Output the (X, Y) coordinate of the center of the cell containing the given text.  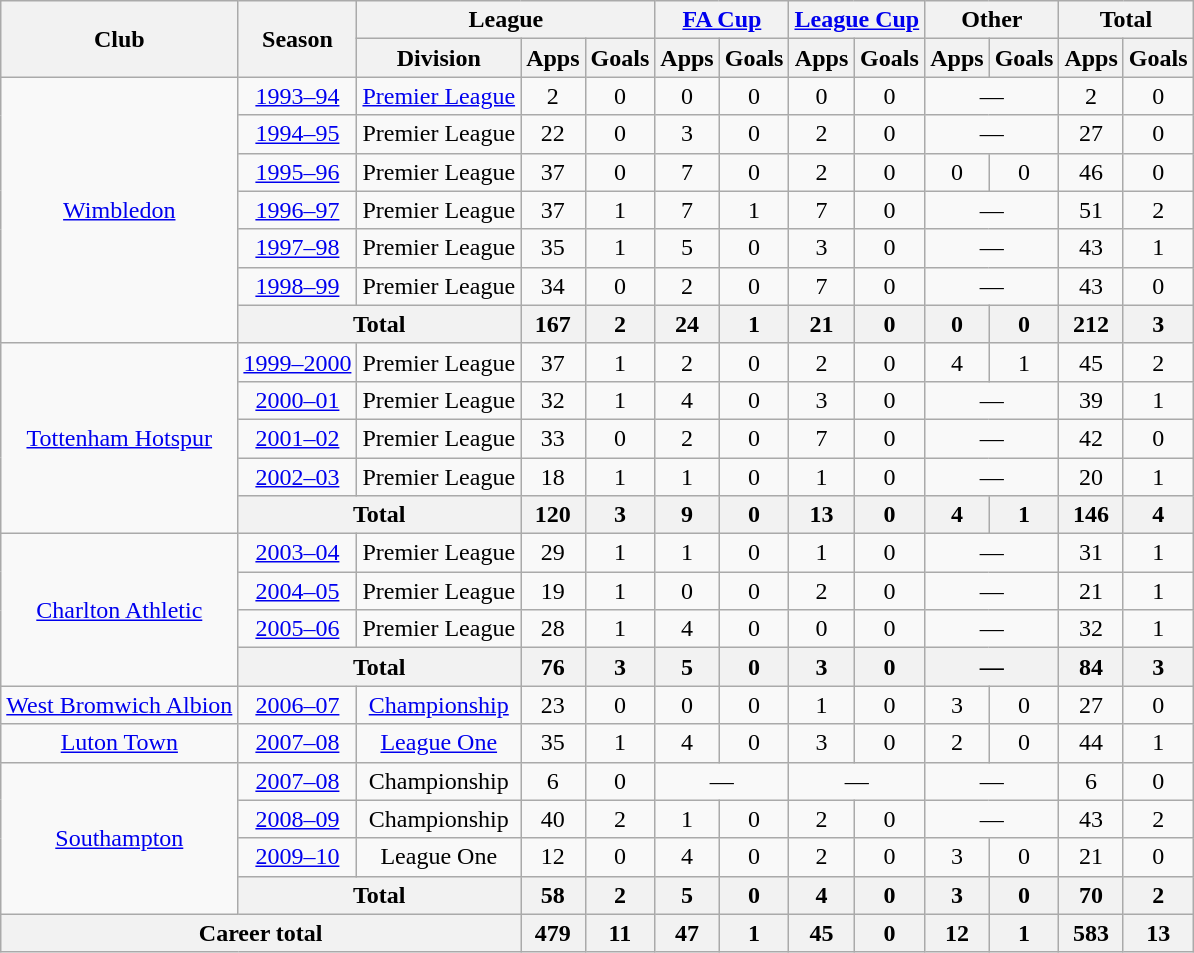
31 (1091, 553)
58 (553, 895)
46 (1091, 172)
22 (553, 134)
1996–97 (298, 210)
40 (553, 819)
Season (298, 39)
Tottenham Hotspur (120, 438)
Career total (261, 933)
1993–94 (298, 96)
2008–09 (298, 819)
Other (992, 20)
84 (1091, 667)
19 (553, 591)
42 (1091, 438)
28 (553, 629)
1998–99 (298, 286)
33 (553, 438)
20 (1091, 477)
2006–07 (298, 705)
24 (687, 324)
479 (553, 933)
2003–04 (298, 553)
76 (553, 667)
2004–05 (298, 591)
2002–03 (298, 477)
29 (553, 553)
23 (553, 705)
2000–01 (298, 400)
18 (553, 477)
34 (553, 286)
2005–06 (298, 629)
Division (439, 58)
11 (620, 933)
Wimbledon (120, 210)
League (506, 20)
583 (1091, 933)
44 (1091, 743)
9 (687, 515)
FA Cup (722, 20)
2009–10 (298, 857)
120 (553, 515)
1994–95 (298, 134)
2001–02 (298, 438)
1997–98 (298, 248)
39 (1091, 400)
1995–96 (298, 172)
146 (1091, 515)
West Bromwich Albion (120, 705)
Southampton (120, 838)
167 (553, 324)
70 (1091, 895)
47 (687, 933)
Luton Town (120, 743)
51 (1091, 210)
Club (120, 39)
Charlton Athletic (120, 610)
League Cup (857, 20)
212 (1091, 324)
1999–2000 (298, 362)
